Pinpoint the cell where the given text exists, returning its (x, y) midpoint coordinate. 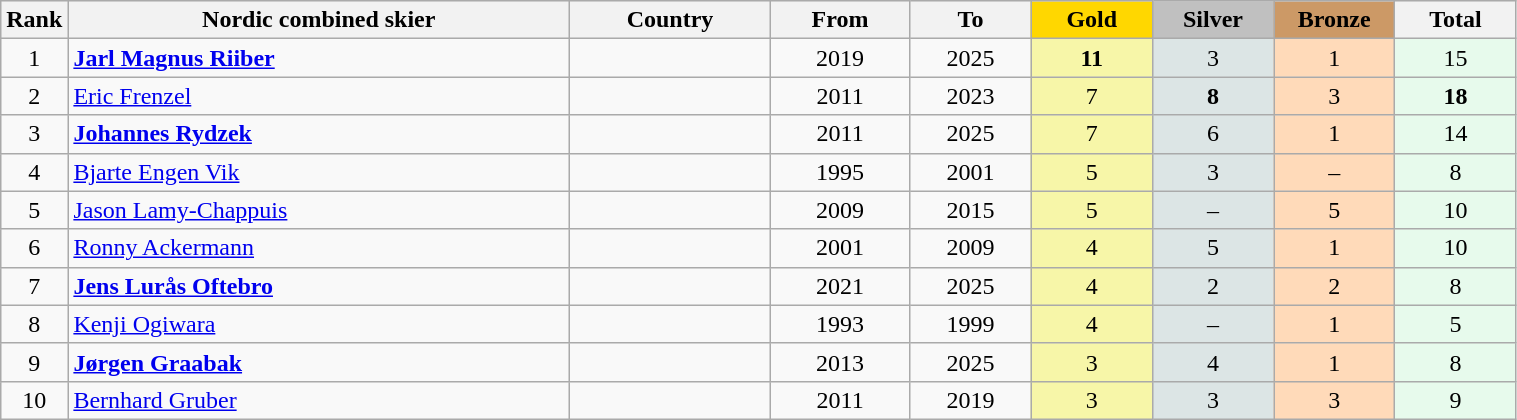
1993 (840, 324)
11 (1092, 58)
Kenji Ogiwara (319, 324)
Bjarte Engen Vik (319, 172)
From (840, 20)
Rank (34, 20)
Jens Lurås Oftebro (319, 286)
Jason Lamy-Chappuis (319, 210)
1999 (970, 324)
Johannes Rydzek (319, 134)
Nordic combined skier (319, 20)
Total (1456, 20)
Bronze (1334, 20)
14 (1456, 134)
15 (1456, 58)
Ronny Ackermann (319, 248)
Jørgen Graabak (319, 362)
Eric Frenzel (319, 96)
To (970, 20)
1995 (840, 172)
Jarl Magnus Riiber (319, 58)
Gold (1092, 20)
2013 (840, 362)
2023 (970, 96)
Country (670, 20)
Bernhard Gruber (319, 400)
Silver (1212, 20)
18 (1456, 96)
2015 (970, 210)
2021 (840, 286)
